For the text-containing cell, return its midpoint in (X, Y) coordinate format. 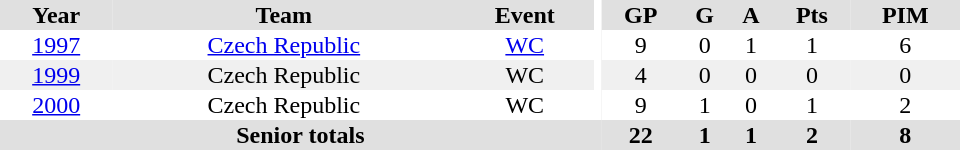
A (752, 15)
G (705, 15)
22 (641, 135)
Pts (812, 15)
Senior totals (300, 135)
Year (56, 15)
1997 (56, 45)
Event (524, 15)
PIM (905, 15)
GP (641, 15)
Team (284, 15)
1999 (56, 75)
8 (905, 135)
6 (905, 45)
4 (641, 75)
2000 (56, 105)
